Provide the [x, y] coordinate of the cell's center where the given text is located.  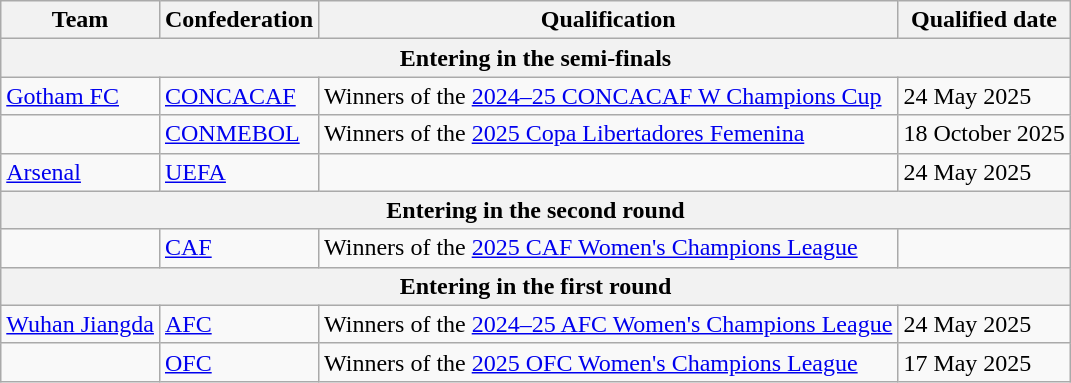
UEFA [238, 172]
Confederation [238, 20]
Winners of the 2025 OFC Women's Champions League [608, 362]
Entering in the second round [536, 210]
AFC [238, 324]
17 May 2025 [984, 362]
Winners of the 2024–25 AFC Women's Champions League [608, 324]
Entering in the semi-finals [536, 58]
Winners of the 2025 Copa Libertadores Femenina [608, 134]
Team [80, 20]
Wuhan Jiangda [80, 324]
Entering in the first round [536, 286]
Gotham FC [80, 96]
CAF [238, 248]
OFC [238, 362]
Winners of the 2025 CAF Women's Champions League [608, 248]
CONMEBOL [238, 134]
Qualification [608, 20]
Qualified date [984, 20]
CONCACAF [238, 96]
Arsenal [80, 172]
18 October 2025 [984, 134]
Winners of the 2024–25 CONCACAF W Champions Cup [608, 96]
